Search for the cell housing the specified text and yield its [x, y] center coordinate. 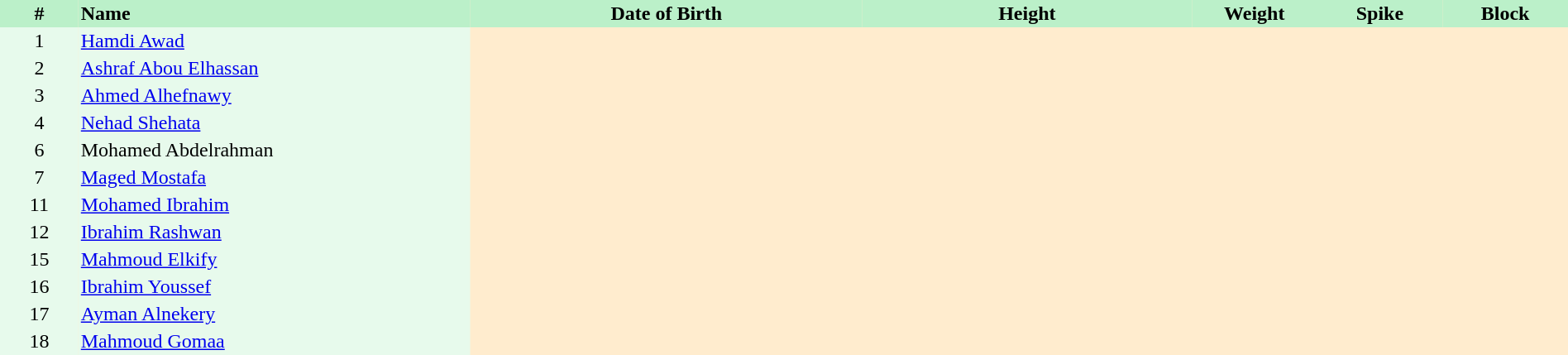
Spike [1380, 13]
16 [40, 286]
11 [40, 205]
6 [40, 151]
Nehad Shehata [275, 122]
Hamdi Awad [275, 41]
Name [275, 13]
3 [40, 96]
Ibrahim Rashwan [275, 232]
Mahmoud Gomaa [275, 341]
17 [40, 314]
Ayman Alnekery [275, 314]
1 [40, 41]
Date of Birth [667, 13]
Mahmoud Elkify [275, 260]
Height [1027, 13]
Weight [1255, 13]
Mohamed Ibrahim [275, 205]
Ibrahim Youssef [275, 286]
18 [40, 341]
12 [40, 232]
Block [1505, 13]
Mohamed Abdelrahman [275, 151]
7 [40, 177]
# [40, 13]
Ashraf Abou Elhassan [275, 68]
Maged Mostafa [275, 177]
15 [40, 260]
Ahmed Alhefnawy [275, 96]
2 [40, 68]
4 [40, 122]
